Capture the cell that displays the provided text and extract its (X, Y) central coordinate. 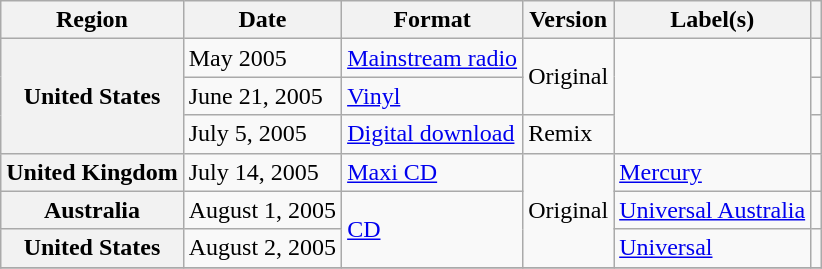
August 2, 2005 (262, 248)
Region (92, 20)
CD (432, 229)
Universal Australia (712, 210)
Mercury (712, 172)
Australia (92, 210)
July 14, 2005 (262, 172)
Digital download (432, 134)
August 1, 2005 (262, 210)
Format (432, 20)
May 2005 (262, 58)
United Kingdom (92, 172)
Vinyl (432, 96)
July 5, 2005 (262, 134)
Version (568, 20)
Label(s) (712, 20)
Date (262, 20)
June 21, 2005 (262, 96)
Maxi CD (432, 172)
Universal (712, 248)
Remix (568, 134)
Mainstream radio (432, 58)
